Output the [x, y] coordinate of the center of the cell containing the given text.  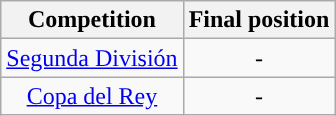
Final position [259, 20]
Segunda División [92, 58]
Copa del Rey [92, 96]
Competition [92, 20]
